Extract the [x, y] coordinate from the center of the cell holding the provided text.  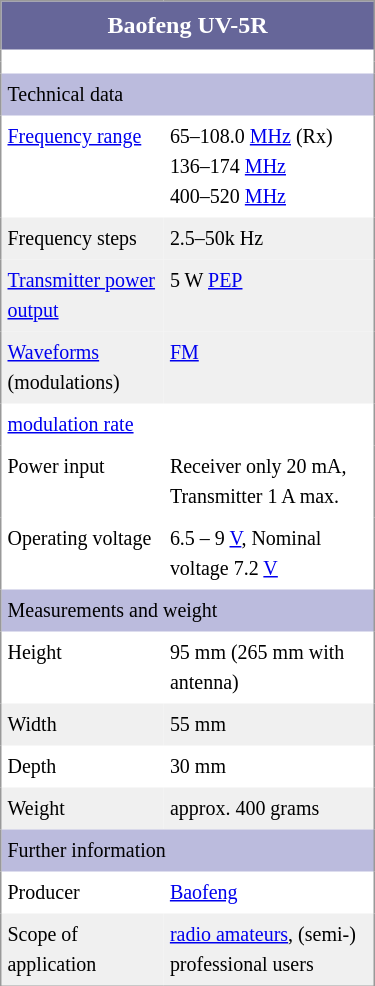
Frequency steps [82, 238]
radio amateurs, (semi-) professional users [269, 950]
6.5 – 9 V, Nominal voltage 7.2 V [269, 553]
Scope of application [82, 950]
Frequency range [82, 166]
2.5–50k Hz [269, 238]
65–108.0 MHz (Rx)136–174 MHz400–520 MHz [269, 166]
Height [82, 667]
Depth [82, 766]
Operating voltage [82, 553]
5 W PEP [269, 295]
55 mm [269, 724]
FM [269, 367]
Receiver only 20 mA, Transmitter 1 A max. [269, 481]
Baofeng UV-5R [188, 26]
Technical data [188, 95]
Width [82, 724]
approx. 400 grams [269, 808]
Weight [82, 808]
Waveforms (modulations) [82, 367]
Baofeng [269, 892]
Measurements and weight [188, 610]
Transmitter power output [82, 295]
30 mm [269, 766]
modulation rate [82, 424]
Producer [82, 892]
Power input [82, 481]
Further information [188, 850]
95 mm (265 mm with antenna) [269, 667]
